For the text-containing cell, return its midpoint in (x, y) coordinate format. 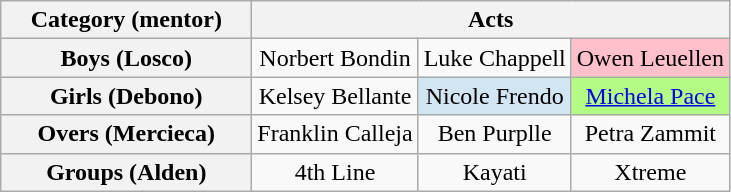
Norbert Bondin (335, 58)
Girls (Debono) (126, 96)
Petra Zammit (650, 134)
Acts (491, 20)
Nicole Frendo (494, 96)
Kayati (494, 172)
Xtreme (650, 172)
Overs (Mercieca) (126, 134)
Groups (Alden) (126, 172)
4th Line (335, 172)
Kelsey Bellante (335, 96)
Boys (Losco) (126, 58)
Michela Pace (650, 96)
Franklin Calleja (335, 134)
Luke Chappell (494, 58)
Ben Purplle (494, 134)
Category (mentor) (126, 20)
Owen Leuellen (650, 58)
